Detect which cell encompasses the target text, then output its (X, Y) center coordinate. 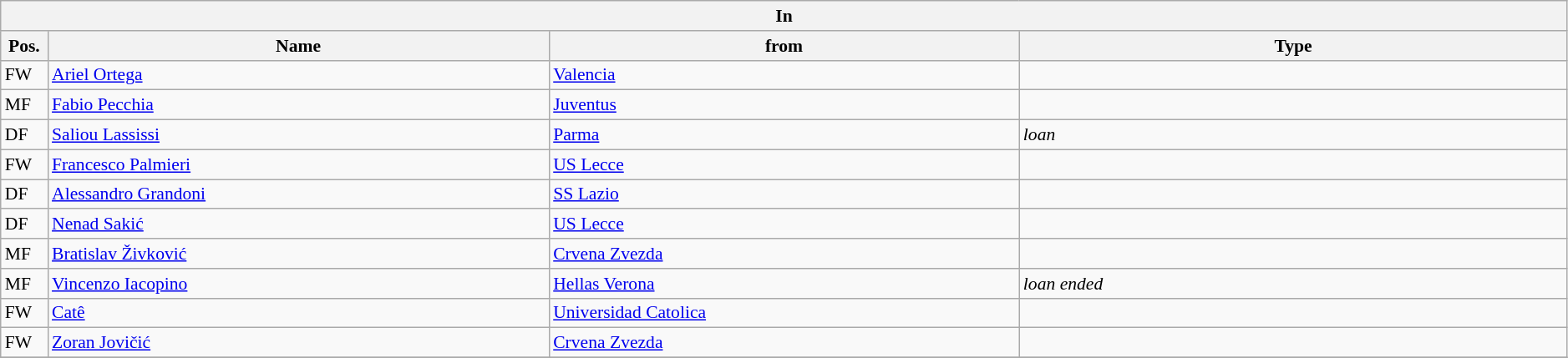
Pos. (24, 46)
Bratislav Živković (298, 254)
Saliou Lassissi (298, 135)
SS Lazio (784, 194)
from (784, 46)
Valencia (784, 75)
Universidad Catolica (784, 313)
Juventus (784, 105)
loan (1293, 135)
Parma (784, 135)
Francesco Palmieri (298, 164)
Zoran Jovičić (298, 343)
Nenad Sakić (298, 224)
Vincenzo Iacopino (298, 284)
Hellas Verona (784, 284)
Catê (298, 313)
loan ended (1293, 284)
Alessandro Grandoni (298, 194)
In (784, 16)
Fabio Pecchia (298, 105)
Name (298, 46)
Type (1293, 46)
Ariel Ortega (298, 75)
